Determine the (X, Y) coordinate at the center of the cell enclosing the given text.  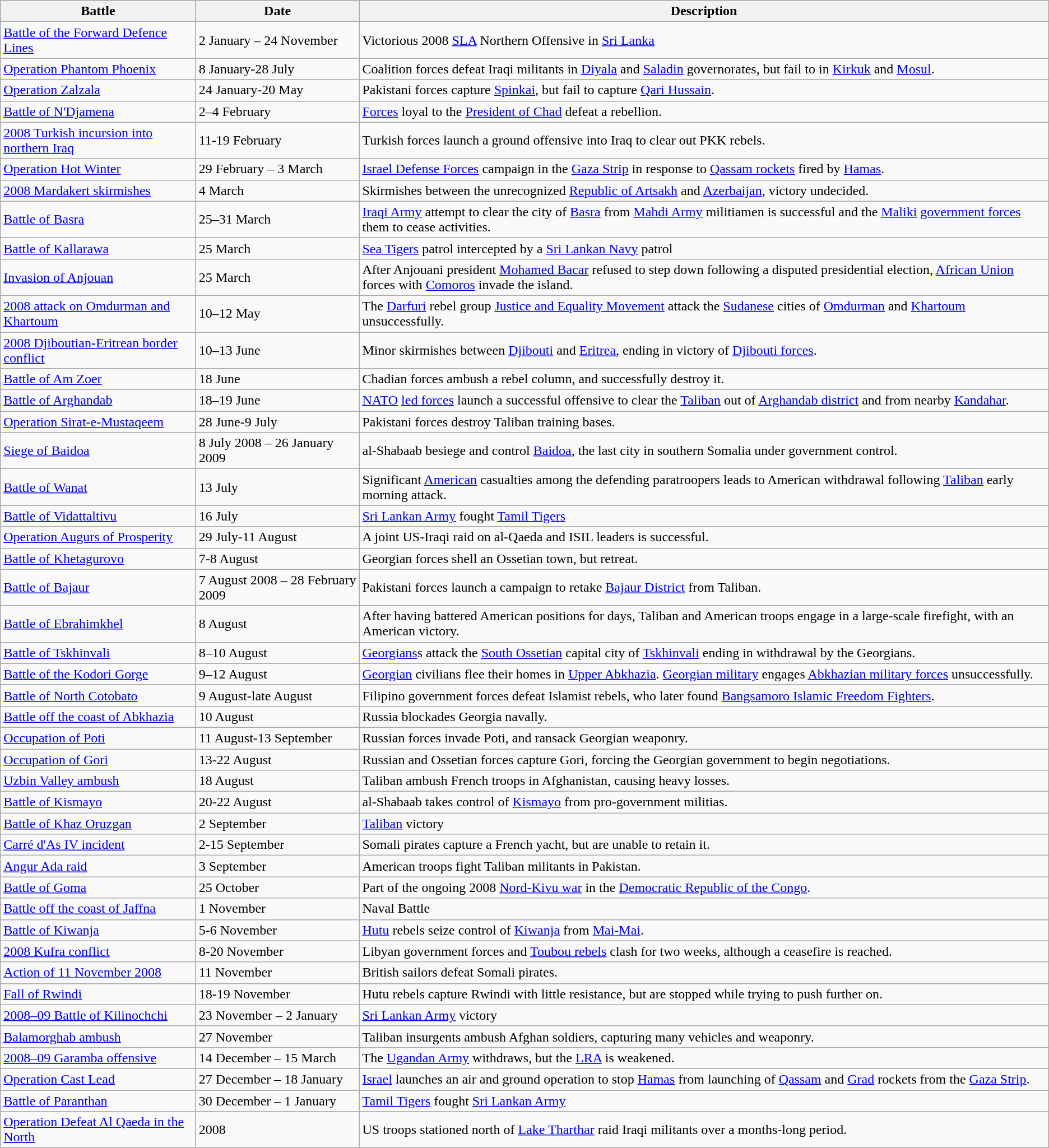
Russian and Ossetian forces capture Gori, forcing the Georgian government to begin negotiations. (704, 759)
Fall of Rwindi (98, 994)
The Ugandan Army withdraws, but the LRA is weakened. (704, 1058)
Taliban insurgents ambush Afghan soldiers, capturing many vehicles and weaponry. (704, 1037)
Battle of Ebrahimkhel (98, 624)
Balamorghab ambush (98, 1037)
A joint US-Iraqi raid on al-Qaeda and ISIL leaders is successful. (704, 537)
2-15 September (277, 845)
Georgianss attack the South Ossetian capital city of Tskhinvali ending in withdrawal by the Georgians. (704, 653)
Battle of Basra (98, 220)
Skirmishes between the unrecognized Republic of Artsakh and Azerbaijan, victory undecided. (704, 190)
Battle (98, 11)
18 August (277, 781)
29 July-11 August (277, 537)
American troops fight Taliban militants in Pakistan. (704, 866)
8 August (277, 624)
4 March (277, 190)
Naval Battle (704, 909)
2008 attack on Omdurman and Khartoum (98, 314)
Battle off the coast of Jaffna (98, 909)
Pakistani forces capture Spinkai, but fail to capture Qari Hussain. (704, 90)
Coalition forces defeat Iraqi militants in Diyala and Saladin governorates, but fail to in Kirkuk and Mosul. (704, 69)
Operation Sirat-e-Mustaqeem (98, 422)
Operation Phantom Phoenix (98, 69)
Battle of the Forward Defence Lines (98, 40)
British sailors defeat Somali pirates. (704, 973)
Battle off the coast of Abkhazia (98, 717)
24 January-20 May (277, 90)
Filipino government forces defeat Islamist rebels, who later found Bangsamoro Islamic Freedom Fighters. (704, 695)
Israel Defense Forces campaign in the Gaza Strip in response to Qassam rockets fired by Hamas. (704, 169)
Russian forces invade Poti, and ransack Georgian weaponry. (704, 738)
Angur Ada raid (98, 866)
25 October (277, 887)
Operation Defeat Al Qaeda in the North (98, 1130)
al-Shabaab besiege and control Baidoa, the last city in southern Somalia under government control. (704, 450)
Siege of Baidoa (98, 450)
Significant American casualties among the defending paratroopers leads to American withdrawal following Taliban early morning attack. (704, 487)
8–10 August (277, 653)
Part of the ongoing 2008 Nord-Kivu war in the Democratic Republic of the Congo. (704, 887)
Battle of Bajaur (98, 587)
10–12 May (277, 314)
2–4 February (277, 111)
23 November – 2 January (277, 1015)
28 June-9 July (277, 422)
Invasion of Anjouan (98, 277)
10 August (277, 717)
9 August-late August (277, 695)
Sea Tigers patrol intercepted by a Sri Lankan Navy patrol (704, 248)
Battle of N'Djamena (98, 111)
al-Shabaab takes control of Kismayo from pro-government militias. (704, 802)
Georgian forces shell an Ossetian town, but retreat. (704, 559)
11 November (277, 973)
Iraqi Army attempt to clear the city of Basra from Mahdi Army militiamen is successful and the Maliki government forces them to cease activities. (704, 220)
Battle of Tskhinvali (98, 653)
27 November (277, 1037)
7 August 2008 – 28 February 2009 (277, 587)
Battle of Goma (98, 887)
Operation Cast Lead (98, 1079)
Battle of Am Zoer (98, 379)
Operation Augurs of Prosperity (98, 537)
Russia blockades Georgia navally. (704, 717)
Victorious 2008 SLA Northern Offensive in Sri Lanka (704, 40)
2008–09 Battle of Kilinochchi (98, 1015)
Somali pirates capture a French yacht, but are unable to retain it. (704, 845)
13-22 August (277, 759)
18 June (277, 379)
Action of 11 November 2008 (98, 973)
1 November (277, 909)
Georgian civilians flee their homes in Upper Abkhazia. Georgian military engages Abkhazian military forces unsuccessfully. (704, 674)
29 February – 3 March (277, 169)
Chadian forces ambush a rebel column, and successfully destroy it. (704, 379)
Battle of Vidattaltivu (98, 516)
Hutu rebels capture Rwindi with little resistance, but are stopped while trying to push further on. (704, 994)
27 December – 18 January (277, 1079)
Battle of Khetagurovo (98, 559)
8 January-28 July (277, 69)
2008 Djiboutian-Eritrean border conflict (98, 350)
Israel launches an air and ground operation to stop Hamas from launching of Qassam and Grad rockets from the Gaza Strip. (704, 1079)
Pakistani forces destroy Taliban training bases. (704, 422)
Operation Zalzala (98, 90)
Battle of Arghandab (98, 401)
2008–09 Garamba offensive (98, 1058)
Battle of Wanat (98, 487)
7-8 August (277, 559)
10–13 June (277, 350)
11-19 February (277, 140)
Occupation of Gori (98, 759)
Hutu rebels seize control of Kiwanja from Mai-Mai. (704, 930)
2008 Mardakert skirmishes (98, 190)
18–19 June (277, 401)
25–31 March (277, 220)
30 December – 1 January (277, 1101)
Turkish forces launch a ground offensive into Iraq to clear out PKK rebels. (704, 140)
US troops stationed north of Lake Tharthar raid Iraqi militants over a months-long period. (704, 1130)
NATO led forces launch a successful offensive to clear the Taliban out of Arghandab district and from nearby Kandahar. (704, 401)
8-20 November (277, 951)
Tamil Tigers fought Sri Lankan Army (704, 1101)
Sri Lankan Army fought Tamil Tigers (704, 516)
16 July (277, 516)
18-19 November (277, 994)
Battle of North Cotobato (98, 695)
Taliban victory (704, 824)
13 July (277, 487)
2008 Kufra conflict (98, 951)
Minor skirmishes between Djibouti and Eritrea, ending in victory of Djibouti forces. (704, 350)
Occupation of Poti (98, 738)
Date (277, 11)
3 September (277, 866)
Taliban ambush French troops in Afghanistan, causing heavy losses. (704, 781)
2008 Turkish incursion into northern Iraq (98, 140)
14 December – 15 March (277, 1058)
Battle of Kallarawa (98, 248)
9–12 August (277, 674)
20-22 August (277, 802)
8 July 2008 – 26 January 2009 (277, 450)
2 January – 24 November (277, 40)
Description (704, 11)
5-6 November (277, 930)
2 September (277, 824)
Sri Lankan Army victory (704, 1015)
Operation Hot Winter (98, 169)
After having battered American positions for days, Taliban and American troops engage in a large-scale firefight, with an American victory. (704, 624)
Pakistani forces launch a campaign to retake Bajaur District from Taliban. (704, 587)
Carré d'As IV incident (98, 845)
2008 (277, 1130)
Libyan government forces and Toubou rebels clash for two weeks, although a ceasefire is reached. (704, 951)
Uzbin Valley ambush (98, 781)
11 August-13 September (277, 738)
The Darfuri rebel group Justice and Equality Movement attack the Sudanese cities of Omdurman and Khartoum unsuccessfully. (704, 314)
Battle of Kiwanja (98, 930)
Battle of the Kodori Gorge (98, 674)
Forces loyal to the President of Chad defeat a rebellion. (704, 111)
Battle of Kismayo (98, 802)
Battle of Paranthan (98, 1101)
Battle of Khaz Oruzgan (98, 824)
